Return [x, y] of the center of cell containing provided text 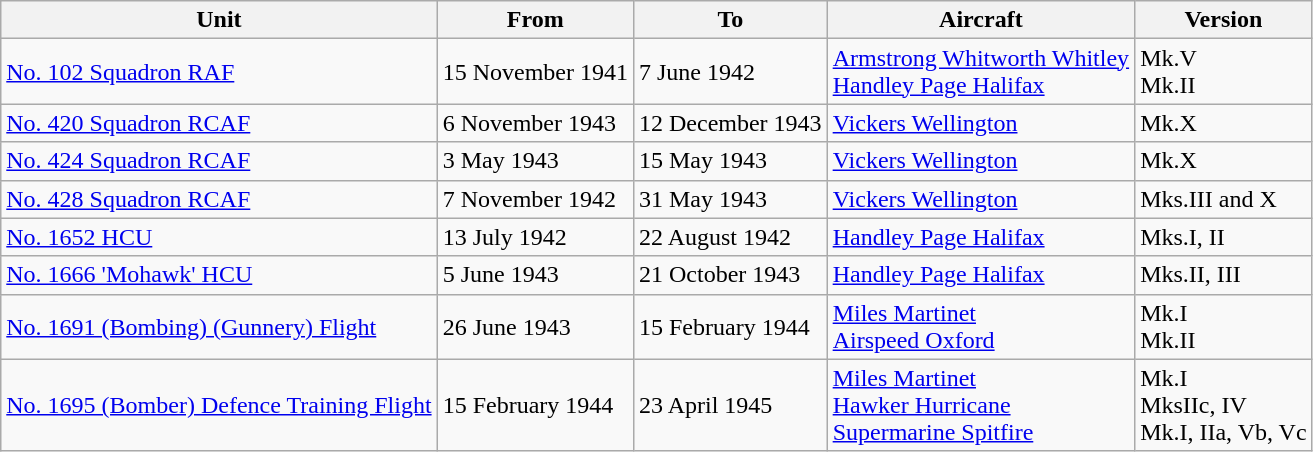
Mk.V Mk.II [1224, 72]
No. 1695 (Bomber) Defence Training Flight [219, 405]
7 June 1942 [730, 72]
Armstrong Whitworth Whitley Handley Page Halifax [980, 72]
15 May 1943 [730, 161]
No. 1652 HCU [219, 237]
22 August 1942 [730, 237]
5 June 1943 [535, 275]
Miles Martinet Airspeed Oxford [980, 326]
From [535, 20]
No. 424 Squadron RCAF [219, 161]
31 May 1943 [730, 199]
7 November 1942 [535, 199]
13 July 1942 [535, 237]
12 December 1943 [730, 123]
Mks.III and X [1224, 199]
No. 1691 (Bombing) (Gunnery) Flight [219, 326]
No. 420 Squadron RCAF [219, 123]
21 October 1943 [730, 275]
6 November 1943 [535, 123]
Mk.I MksIIc, IV Mk.I, IIa, Vb, Vc [1224, 405]
No. 428 Squadron RCAF [219, 199]
Mks.I, II [1224, 237]
23 April 1945 [730, 405]
3 May 1943 [535, 161]
No. 1666 'Mohawk' HCU [219, 275]
No. 102 Squadron RAF [219, 72]
Version [1224, 20]
Unit [219, 20]
To [730, 20]
Aircraft [980, 20]
Mk.I Mk.II [1224, 326]
Miles Martinet Hawker Hurricane Supermarine Spitfire [980, 405]
Mks.II, III [1224, 275]
26 June 1943 [535, 326]
15 November 1941 [535, 72]
